Detect which cell encompasses the target text, then output its [X, Y] center coordinate. 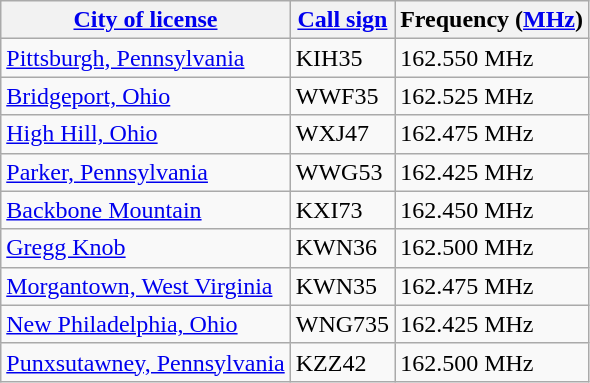
KWN35 [342, 286]
WWF35 [342, 96]
WWG53 [342, 172]
162.550 MHz [492, 58]
162.450 MHz [492, 210]
High Hill, Ohio [146, 134]
New Philadelphia, Ohio [146, 324]
WNG735 [342, 324]
Backbone Mountain [146, 210]
Call sign [342, 20]
162.525 MHz [492, 96]
KWN36 [342, 248]
Frequency (MHz) [492, 20]
Morgantown, West Virginia [146, 286]
WXJ47 [342, 134]
Parker, Pennsylvania [146, 172]
KIH35 [342, 58]
City of license [146, 20]
Gregg Knob [146, 248]
Pittsburgh, Pennsylvania [146, 58]
KZZ42 [342, 362]
KXI73 [342, 210]
Punxsutawney, Pennsylvania [146, 362]
Bridgeport, Ohio [146, 96]
